For the text-containing cell, return its midpoint in [X, Y] coordinate format. 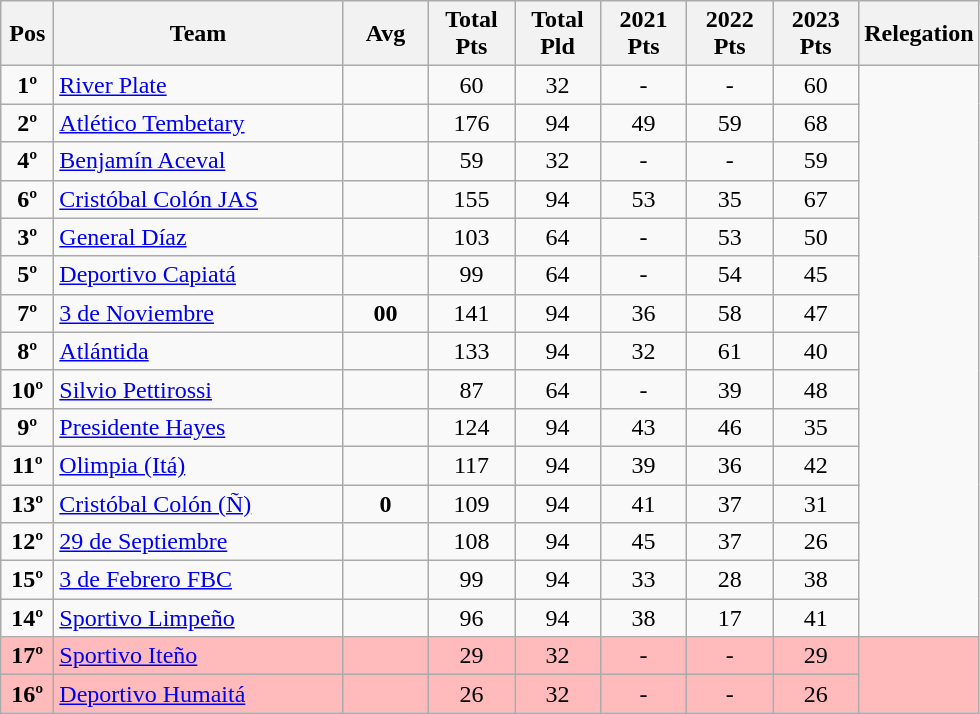
Pos [28, 34]
11º [28, 465]
15º [28, 580]
Deportivo Humaitá [198, 694]
40 [816, 351]
Sportivo Limpeño [198, 618]
117 [471, 465]
49 [644, 123]
3 de Febrero FBC [198, 580]
5º [28, 275]
2023Pts [816, 34]
Atlético Tembetary [198, 123]
42 [816, 465]
176 [471, 123]
Atlántida [198, 351]
7º [28, 313]
Silvio Pettirossi [198, 389]
Cristóbal Colón JAS [198, 199]
58 [730, 313]
46 [730, 427]
12º [28, 542]
Benjamín Aceval [198, 161]
133 [471, 351]
108 [471, 542]
33 [644, 580]
17 [730, 618]
10º [28, 389]
3º [28, 237]
28 [730, 580]
54 [730, 275]
Olimpia (Itá) [198, 465]
TotalPts [471, 34]
2º [28, 123]
8º [28, 351]
96 [471, 618]
31 [816, 503]
43 [644, 427]
141 [471, 313]
Avg [385, 34]
Cristóbal Colón (Ñ) [198, 503]
Sportivo Iteño [198, 656]
124 [471, 427]
General Díaz [198, 237]
47 [816, 313]
TotalPld [557, 34]
00 [385, 313]
61 [730, 351]
1º [28, 85]
17º [28, 656]
Team [198, 34]
0 [385, 503]
Deportivo Capiatá [198, 275]
6º [28, 199]
87 [471, 389]
155 [471, 199]
50 [816, 237]
109 [471, 503]
9º [28, 427]
13º [28, 503]
16º [28, 694]
River Plate [198, 85]
29 de Septiembre [198, 542]
Relegation [919, 34]
67 [816, 199]
2021Pts [644, 34]
3 de Noviembre [198, 313]
103 [471, 237]
14º [28, 618]
2022Pts [730, 34]
68 [816, 123]
4º [28, 161]
48 [816, 389]
Presidente Hayes [198, 427]
